Pinpoint the cell where the given text exists, returning its (X, Y) midpoint coordinate. 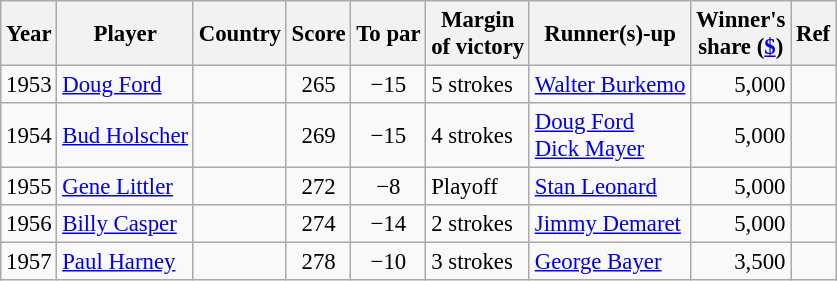
Gene Littler (126, 187)
5 strokes (478, 85)
Year (29, 34)
1954 (29, 136)
269 (318, 136)
3,500 (741, 262)
Winner'sshare ($) (741, 34)
Playoff (478, 187)
−10 (388, 262)
Paul Harney (126, 262)
Doug Ford Dick Mayer (610, 136)
Player (126, 34)
Ref (814, 34)
Bud Holscher (126, 136)
1955 (29, 187)
Stan Leonard (610, 187)
George Bayer (610, 262)
4 strokes (478, 136)
Jimmy Demaret (610, 224)
Score (318, 34)
274 (318, 224)
Walter Burkemo (610, 85)
1953 (29, 85)
Doug Ford (126, 85)
Marginof victory (478, 34)
Country (240, 34)
3 strokes (478, 262)
To par (388, 34)
265 (318, 85)
Billy Casper (126, 224)
−14 (388, 224)
1957 (29, 262)
278 (318, 262)
−8 (388, 187)
Runner(s)-up (610, 34)
2 strokes (478, 224)
272 (318, 187)
1956 (29, 224)
